Output the (x, y) coordinate of the center of the cell containing the given text.  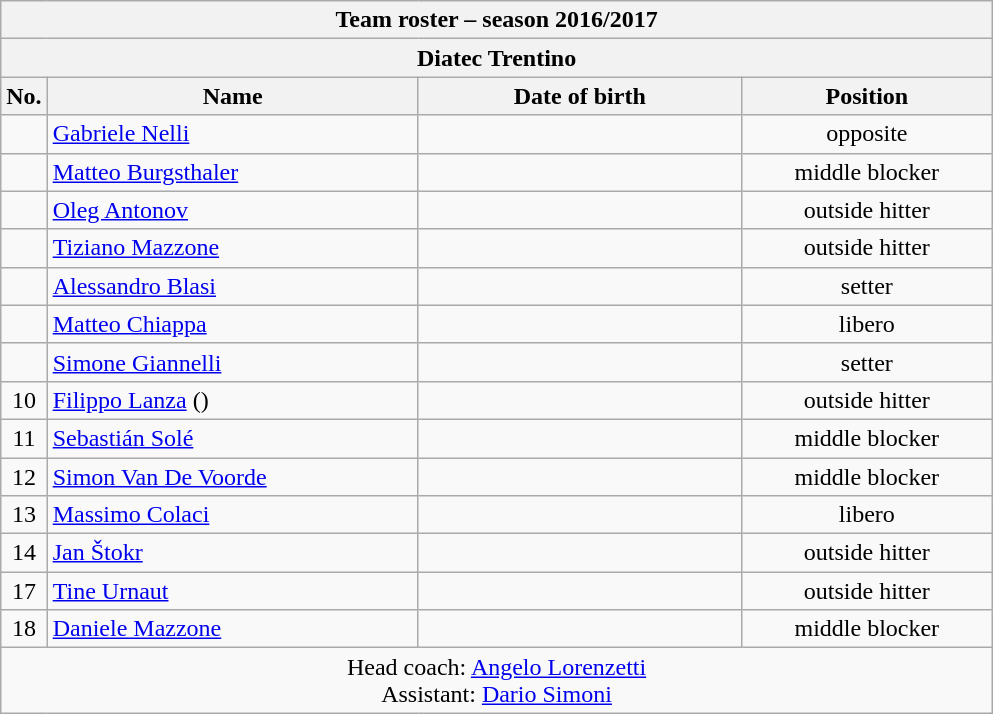
Sebastián Solé (232, 438)
14 (24, 553)
12 (24, 477)
11 (24, 438)
Oleg Antonov (232, 210)
Position (866, 96)
Tiziano Mazzone (232, 248)
Massimo Colaci (232, 515)
Gabriele Nelli (232, 134)
No. (24, 96)
Daniele Mazzone (232, 629)
Alessandro Blasi (232, 286)
Tine Urnaut (232, 591)
Diatec Trentino (497, 58)
Date of birth (580, 96)
Filippo Lanza () (232, 400)
17 (24, 591)
Team roster – season 2016/2017 (497, 20)
Name (232, 96)
Head coach: Angelo LorenzettiAssistant: Dario Simoni (497, 680)
13 (24, 515)
Simone Giannelli (232, 362)
18 (24, 629)
opposite (866, 134)
10 (24, 400)
Simon Van De Voorde (232, 477)
Jan Štokr (232, 553)
Matteo Chiappa (232, 324)
Matteo Burgsthaler (232, 172)
